From the cell containing the given text, extract its center point as [x, y] coordinate. 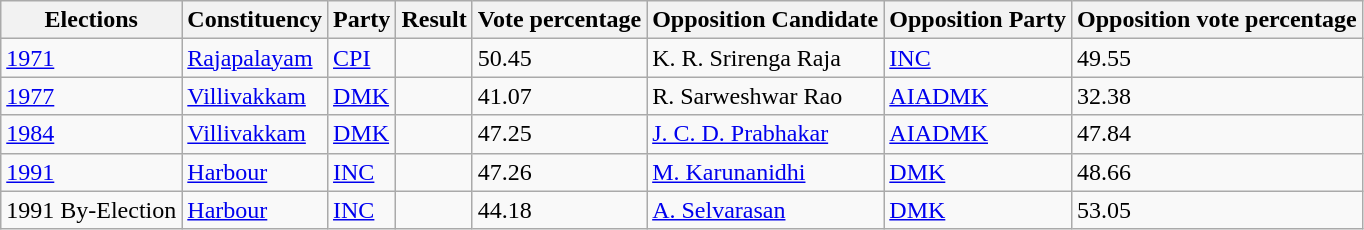
47.25 [559, 134]
41.07 [559, 96]
J. C. D. Prabhakar [766, 134]
Constituency [255, 20]
CPI [362, 58]
M. Karunanidhi [766, 172]
Opposition Party [978, 20]
Opposition vote percentage [1218, 20]
53.05 [1218, 210]
Vote percentage [559, 20]
Party [362, 20]
Result [434, 20]
K. R. Srirenga Raja [766, 58]
R. Sarweshwar Rao [766, 96]
1991 [92, 172]
A. Selvarasan [766, 210]
32.38 [1218, 96]
44.18 [559, 210]
49.55 [1218, 58]
47.26 [559, 172]
48.66 [1218, 172]
Opposition Candidate [766, 20]
1977 [92, 96]
50.45 [559, 58]
Elections [92, 20]
1971 [92, 58]
1984 [92, 134]
Rajapalayam [255, 58]
47.84 [1218, 134]
1991 By-Election [92, 210]
